Search for the cell housing the specified text and yield its (X, Y) center coordinate. 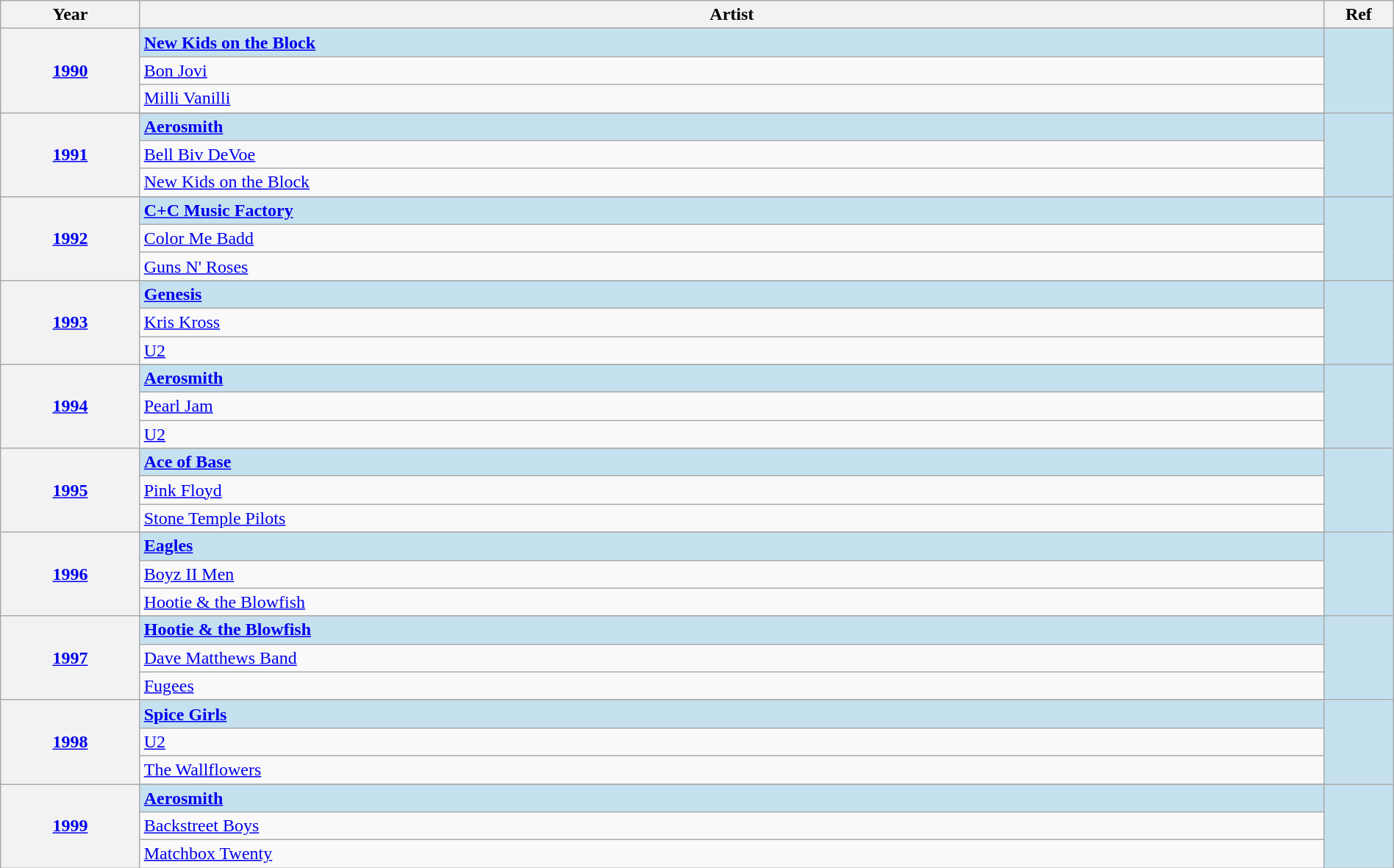
1996 (71, 574)
1999 (71, 825)
Color Me Badd (732, 238)
Artist (732, 15)
1992 (71, 238)
1990 (71, 71)
1991 (71, 154)
Matchbox Twenty (732, 854)
1995 (71, 490)
1994 (71, 406)
Ref (1359, 15)
Kris Kross (732, 322)
Milli Vanilli (732, 98)
Backstreet Boys (732, 826)
1997 (71, 658)
Ace of Base (732, 462)
Bell Biv DeVoe (732, 154)
Spice Girls (732, 714)
Dave Matthews Band (732, 658)
Guns N' Roses (732, 266)
Fugees (732, 686)
1993 (71, 322)
Eagles (732, 546)
Bon Jovi (732, 71)
Pink Floyd (732, 490)
Genesis (732, 294)
Year (71, 15)
Boyz II Men (732, 574)
Stone Temple Pilots (732, 518)
The Wallflowers (732, 770)
C+C Music Factory (732, 210)
1998 (71, 742)
Pearl Jam (732, 406)
